Return the [x, y] coordinate for the center point of the cell that contains the specified text.  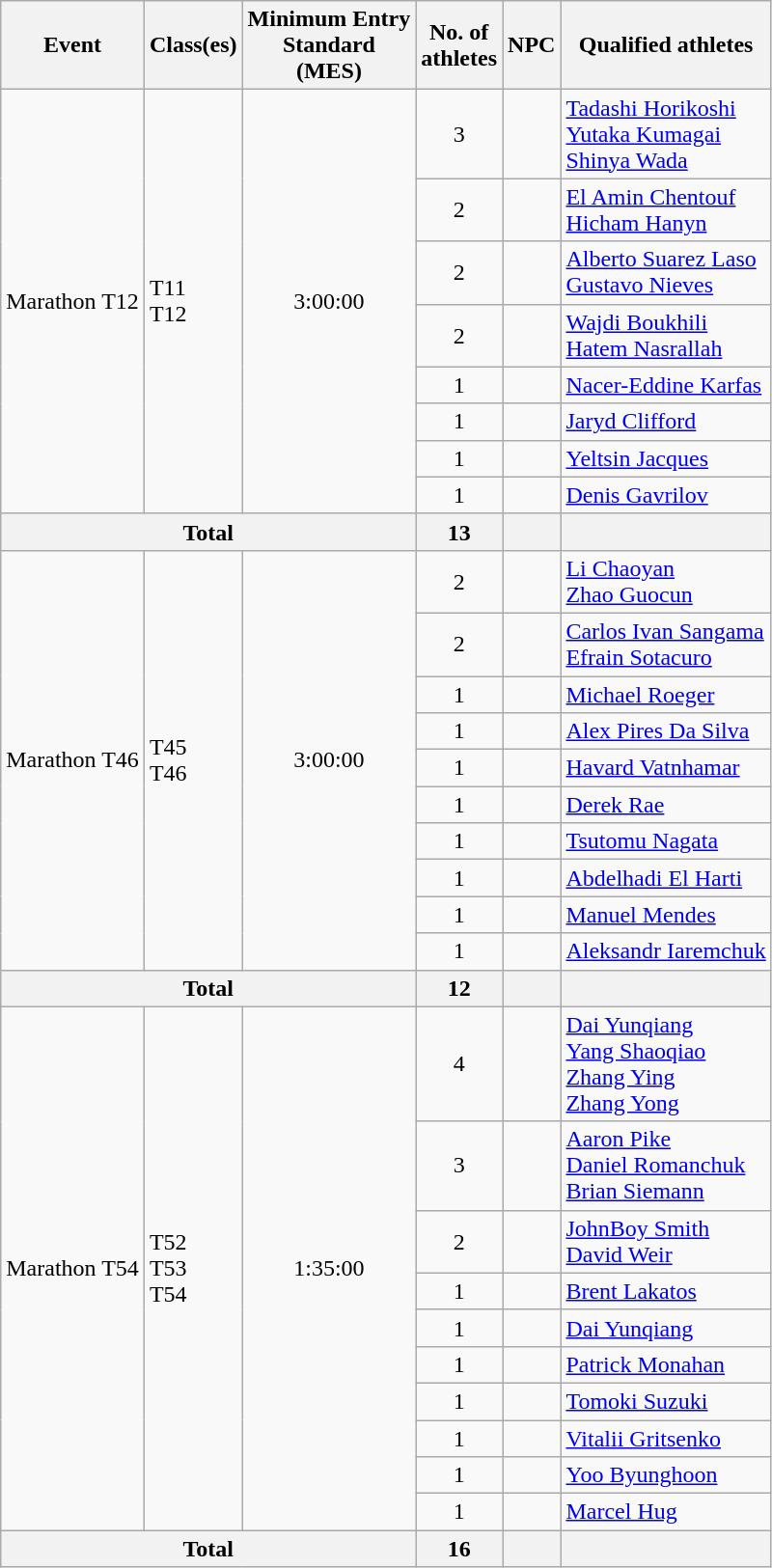
16 [459, 1549]
Class(es) [193, 45]
Yeltsin Jacques [666, 458]
JohnBoy SmithDavid Weir [666, 1241]
Havard Vatnhamar [666, 768]
Nacer-Eddine Karfas [666, 385]
Marcel Hug [666, 1512]
Vitalii Gritsenko [666, 1439]
No. ofathletes [459, 45]
Marathon T46 [73, 760]
Event [73, 45]
Dai Yunqiang [666, 1328]
Aleksandr Iaremchuk [666, 951]
Minimum Entry Standard (MES) [329, 45]
Marathon T54 [73, 1268]
Alex Pires Da Silva [666, 731]
T11T12 [193, 302]
Alberto Suarez Laso Gustavo Nieves [666, 272]
12 [459, 988]
Manuel Mendes [666, 915]
Tsutomu Nagata [666, 841]
Patrick Monahan [666, 1364]
13 [459, 532]
Carlos Ivan SangamaEfrain Sotacuro [666, 645]
Michael Roeger [666, 694]
4 [459, 1063]
Aaron PikeDaniel RomanchukBrian Siemann [666, 1166]
Derek Rae [666, 805]
Wajdi BoukhiliHatem Nasrallah [666, 336]
Li ChaoyanZhao Guocun [666, 581]
Tadashi HorikoshiYutaka KumagaiShinya Wada [666, 134]
Marathon T12 [73, 302]
Tomoki Suzuki [666, 1401]
Yoo Byunghoon [666, 1475]
Abdelhadi El Harti [666, 878]
Brent Lakatos [666, 1291]
1:35:00 [329, 1268]
Qualified athletes [666, 45]
El Amin ChentoufHicham Hanyn [666, 210]
Dai YunqiangYang ShaoqiaoZhang YingZhang Yong [666, 1063]
Denis Gavrilov [666, 495]
T52T53T54 [193, 1268]
T45 T46 [193, 760]
Jaryd Clifford [666, 422]
NPC [532, 45]
